Find where the given text appears and provide that cell's center as [x, y] coordinate. 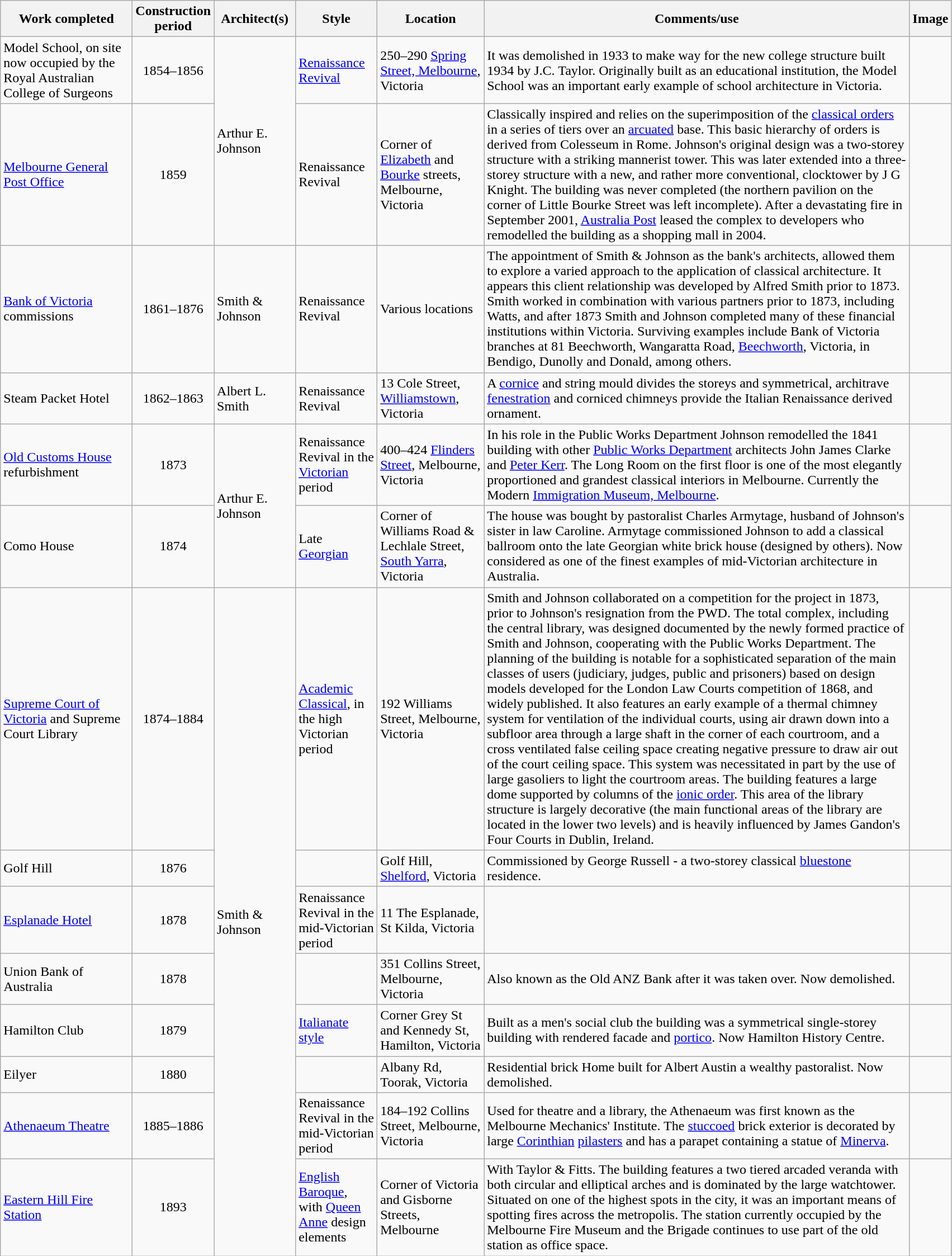
Various locations [430, 309]
Hamilton Club [67, 1030]
Corner of Elizabeth and Bourke streets, Melbourne, Victoria [430, 174]
Work completed [67, 19]
Como House [67, 546]
Old Customs House refurbishment [67, 465]
Athenaeum Theatre [67, 1126]
11 The Esplanade, St Kilda, Victoria [430, 919]
1893 [173, 1208]
Late Georgian [337, 546]
Albany Rd, Toorak, Victoria [430, 1074]
Steam Packet Hotel [67, 398]
Corner of Victoria and Gisborne Streets, Melbourne [430, 1208]
Eastern Hill Fire Station [67, 1208]
Melbourne General Post Office [67, 174]
400–424 Flinders Street, Melbourne, Victoria [430, 465]
Corner of Williams Road & Lechlale Street, South Yarra, Victoria [430, 546]
Albert L. Smith [255, 398]
192 Williams Street, Melbourne, Victoria [430, 719]
Bank of Victoria commissions [67, 309]
1876 [173, 868]
13 Cole Street, Williamstown, Victoria [430, 398]
250–290 Spring Street, Melbourne, Victoria [430, 70]
RenaissanceRevival in the mid-Victorian period [337, 1126]
1859 [173, 174]
1854–1856 [173, 70]
Model School, on site now occupied by the Royal Australian College of Surgeons [67, 70]
Also known as the Old ANZ Bank after it was taken over. Now demolished. [697, 979]
Supreme Court of Victoria and Supreme Court Library [67, 719]
1862–1863 [173, 398]
1879 [173, 1030]
Location [430, 19]
Golf Hill, Shelford, Victoria [430, 868]
1880 [173, 1074]
Image [930, 19]
RenaissanceRevival in the Victorian period [337, 465]
1874 [173, 546]
Style [337, 19]
Academic Classical, in the high Victorian period [337, 719]
1873 [173, 465]
English Baroque, with Queen Anne design elements [337, 1208]
Italianate style [337, 1030]
Commissioned by George Russell - a two-storey classical bluestone residence. [697, 868]
Corner Grey St and Kennedy St, Hamilton, Victoria [430, 1030]
Construction period [173, 19]
Renaissance Revival in the mid-Victorian period [337, 919]
Architect(s) [255, 19]
1861–1876 [173, 309]
Built as a men's social club the building was a symmetrical single-storey building with rendered facade and portico. Now Hamilton History Centre. [697, 1030]
Residential brick Home built for Albert Austin a wealthy pastoralist. Now demolished. [697, 1074]
Union Bank of Australia [67, 979]
351 Collins Street, Melbourne, Victoria [430, 979]
Golf Hill [67, 868]
1885–1886 [173, 1126]
Esplanade Hotel [67, 919]
Comments/use [697, 19]
1874–1884 [173, 719]
Eilyer [67, 1074]
184–192 Collins Street, Melbourne, Victoria [430, 1126]
